Pinpoint the cell where the given text exists, returning its (X, Y) midpoint coordinate. 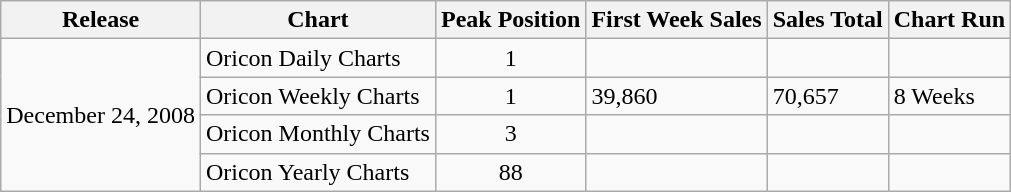
Peak Position (510, 20)
8 Weeks (949, 96)
Chart Run (949, 20)
Oricon Yearly Charts (318, 172)
Oricon Daily Charts (318, 58)
88 (510, 172)
December 24, 2008 (101, 115)
Oricon Monthly Charts (318, 134)
70,657 (828, 96)
Release (101, 20)
3 (510, 134)
39,860 (676, 96)
Sales Total (828, 20)
First Week Sales (676, 20)
Chart (318, 20)
Oricon Weekly Charts (318, 96)
